Return [x, y] of the center of cell containing provided text 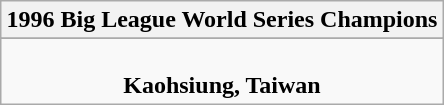
1996 Big League World Series Champions [222, 20]
Kaohsiung, Taiwan [222, 72]
